Pinpoint the cell where the given text exists, returning its [X, Y] midpoint coordinate. 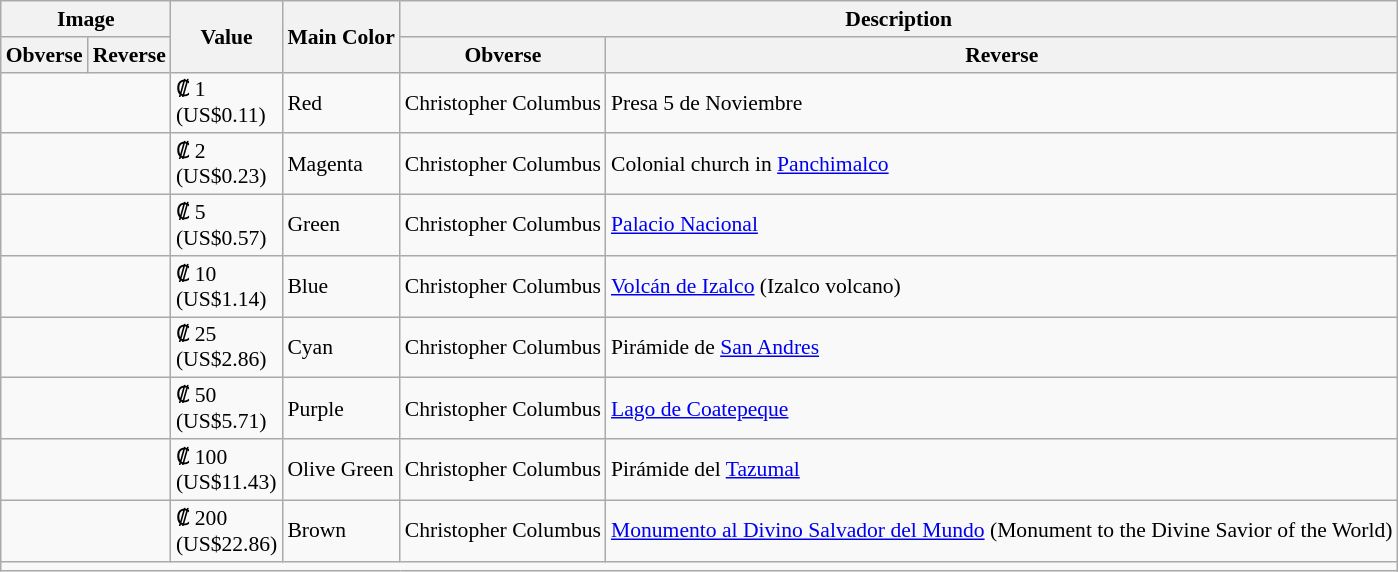
₡ 200(US$22.86) [226, 530]
₡ 50(US$5.71) [226, 408]
Magenta [340, 164]
Monumento al Divino Salvador del Mundo (Monument to the Divine Savior of the World) [1002, 530]
Brown [340, 530]
Main Color [340, 36]
Pirámide de San Andres [1002, 348]
Presa 5 de Noviembre [1002, 102]
₡ 5(US$0.57) [226, 226]
Value [226, 36]
Volcán de Izalco (Izalco volcano) [1002, 286]
Palacio Nacional [1002, 226]
Cyan [340, 348]
Purple [340, 408]
Blue [340, 286]
₡ 2(US$0.23) [226, 164]
Colonial church in Panchimalco [1002, 164]
₡ 100(US$11.43) [226, 470]
Olive Green [340, 470]
Red [340, 102]
Pirámide del Tazumal [1002, 470]
Green [340, 226]
₡ 25(US$2.86) [226, 348]
Image [86, 19]
₡ 10(US$1.14) [226, 286]
Description [899, 19]
Lago de Coatepeque [1002, 408]
₡ 1(US$0.11) [226, 102]
